Find where the given text appears and provide that cell's center as (x, y) coordinate. 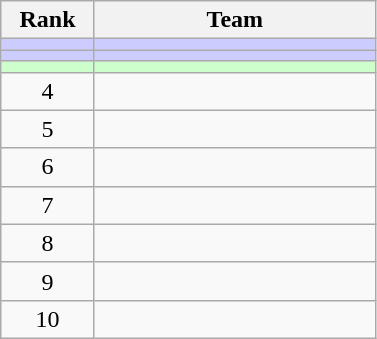
10 (48, 319)
8 (48, 243)
5 (48, 129)
6 (48, 167)
9 (48, 281)
Team (234, 20)
7 (48, 205)
Rank (48, 20)
4 (48, 91)
